Extract the [X, Y] coordinate from the center of the cell holding the provided text.  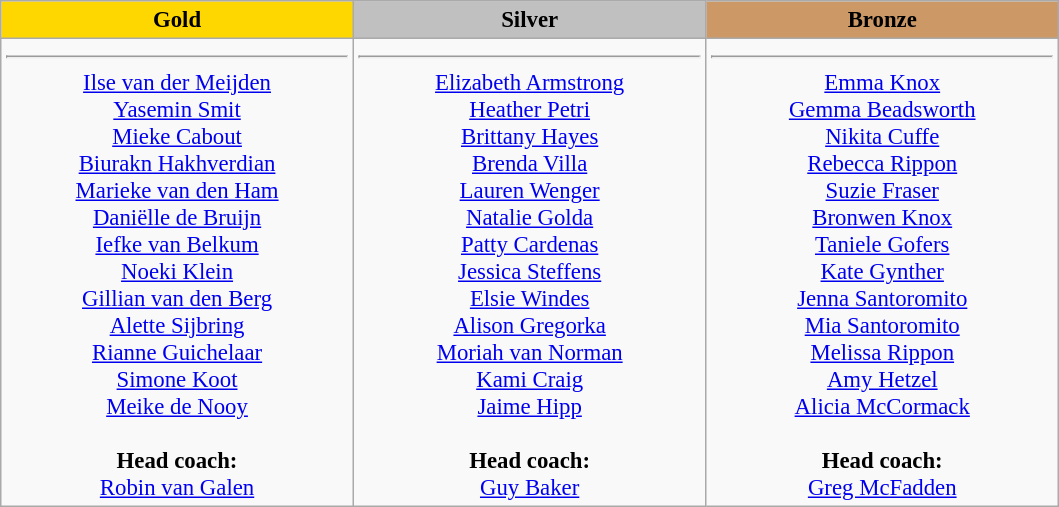
Bronze [882, 20]
Silver [530, 20]
Gold [178, 20]
